Scan for the cell matching the given text and deliver its [x, y] coordinate at center. 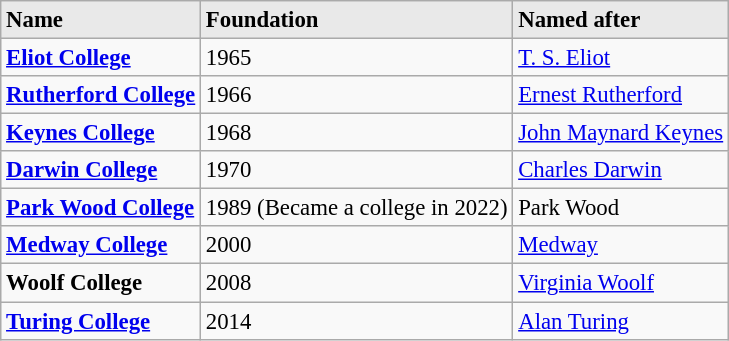
Turing College [101, 321]
Woolf College [101, 283]
Alan Turing [621, 321]
Charles Darwin [621, 170]
Rutherford College [101, 95]
1966 [357, 95]
Keynes College [101, 133]
Foundation [357, 20]
T. S. Eliot [621, 58]
2000 [357, 245]
Park Wood [621, 208]
1989 (Became a college in 2022) [357, 208]
Eliot College [101, 58]
Medway College [101, 245]
1968 [357, 133]
John Maynard Keynes [621, 133]
Virginia Woolf [621, 283]
Medway [621, 245]
Named after [621, 20]
Park Wood College [101, 208]
1970 [357, 170]
Darwin College [101, 170]
Name [101, 20]
1965 [357, 58]
2014 [357, 321]
2008 [357, 283]
Ernest Rutherford [621, 95]
